Determine the [X, Y] coordinate at the center of the cell enclosing the given text.  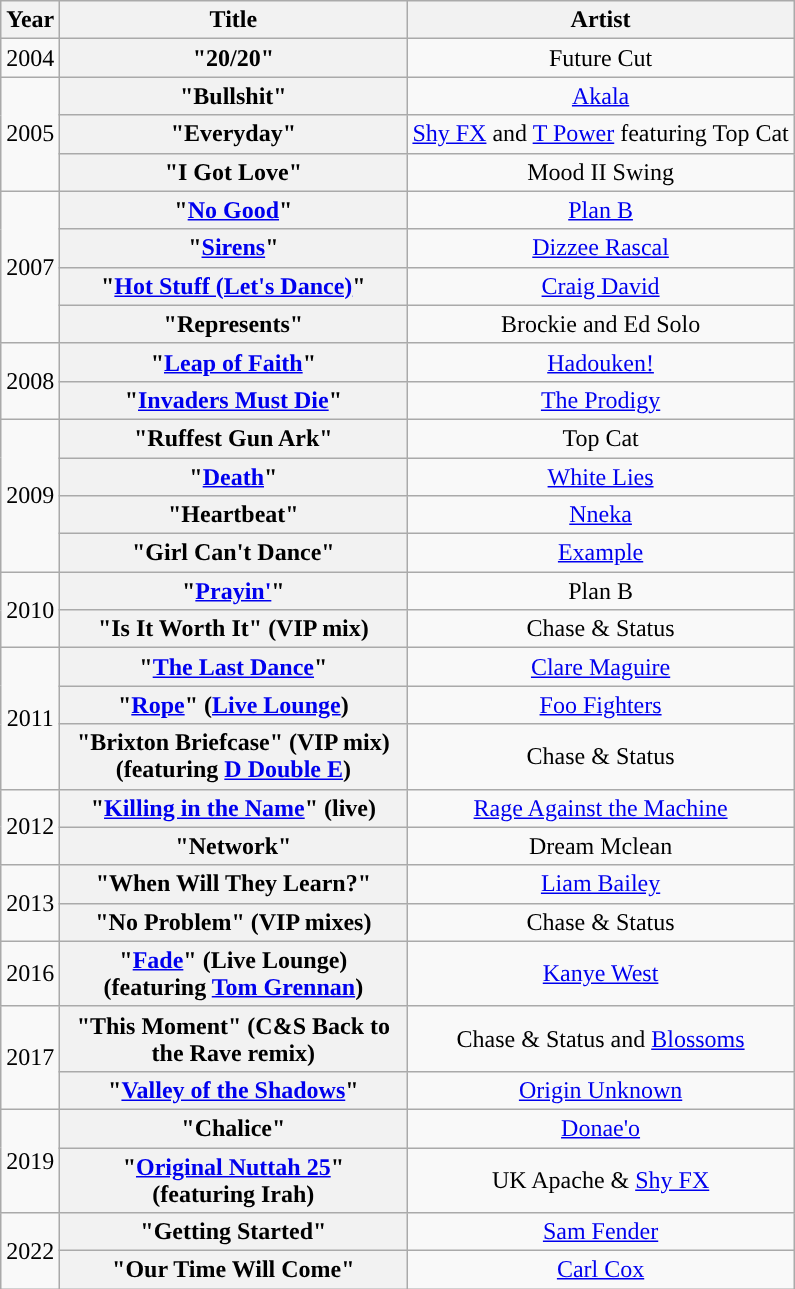
"Fade" (Live Lounge) (featuring Tom Grennan) [234, 974]
Carl Cox [600, 1270]
Future Cut [600, 58]
"Leap of Faith" [234, 362]
2012 [30, 827]
2007 [30, 267]
"This Moment" (C&S Back to the Rave remix) [234, 1038]
2009 [30, 495]
White Lies [600, 477]
"Network" [234, 846]
Brockie and Ed Solo [600, 324]
"Getting Started" [234, 1232]
Mood II Swing [600, 172]
2010 [30, 610]
"Is It Worth It" (VIP mix) [234, 629]
"Chalice" [234, 1128]
"Valley of the Shadows" [234, 1090]
Liam Bailey [600, 884]
"I Got Love" [234, 172]
"Prayin'" [234, 591]
"Death" [234, 477]
Rage Against the Machine [600, 808]
2022 [30, 1251]
"Represents" [234, 324]
Title [234, 20]
Dizzee Rascal [600, 248]
2011 [30, 718]
"20/20" [234, 58]
"Original Nuttah 25" (featuring Irah) [234, 1180]
Clare Maguire [600, 667]
2008 [30, 381]
"Everyday" [234, 134]
Foo Fighters [600, 705]
UK Apache & Shy FX [600, 1180]
2004 [30, 58]
2017 [30, 1058]
Year [30, 20]
"Heartbeat" [234, 515]
Example [600, 553]
"When Will They Learn?" [234, 884]
Sam Fender [600, 1232]
"No Good" [234, 210]
"Sirens" [234, 248]
"Rope" (Live Lounge) [234, 705]
"No Problem" (VIP mixes) [234, 922]
"Hot Stuff (Let's Dance)" [234, 286]
"Ruffest Gun Ark" [234, 438]
Hadouken! [600, 362]
Origin Unknown [600, 1090]
Dream Mclean [600, 846]
Akala [600, 96]
The Prodigy [600, 400]
"The Last Dance" [234, 667]
Donae'o [600, 1128]
Artist [600, 20]
Shy FX and T Power featuring Top Cat [600, 134]
Craig David [600, 286]
"Invaders Must Die" [234, 400]
Top Cat [600, 438]
2013 [30, 903]
"Our Time Will Come" [234, 1270]
2019 [30, 1160]
2005 [30, 134]
Nneka [600, 515]
"Brixton Briefcase" (VIP mix)(featuring D Double E) [234, 756]
Kanye West [600, 974]
"Bullshit" [234, 96]
"Killing in the Name" (live) [234, 808]
2016 [30, 974]
"Girl Can't Dance" [234, 553]
Chase & Status and Blossoms [600, 1038]
